Provide the (X, Y) coordinate of the cell's center where the given text is located.  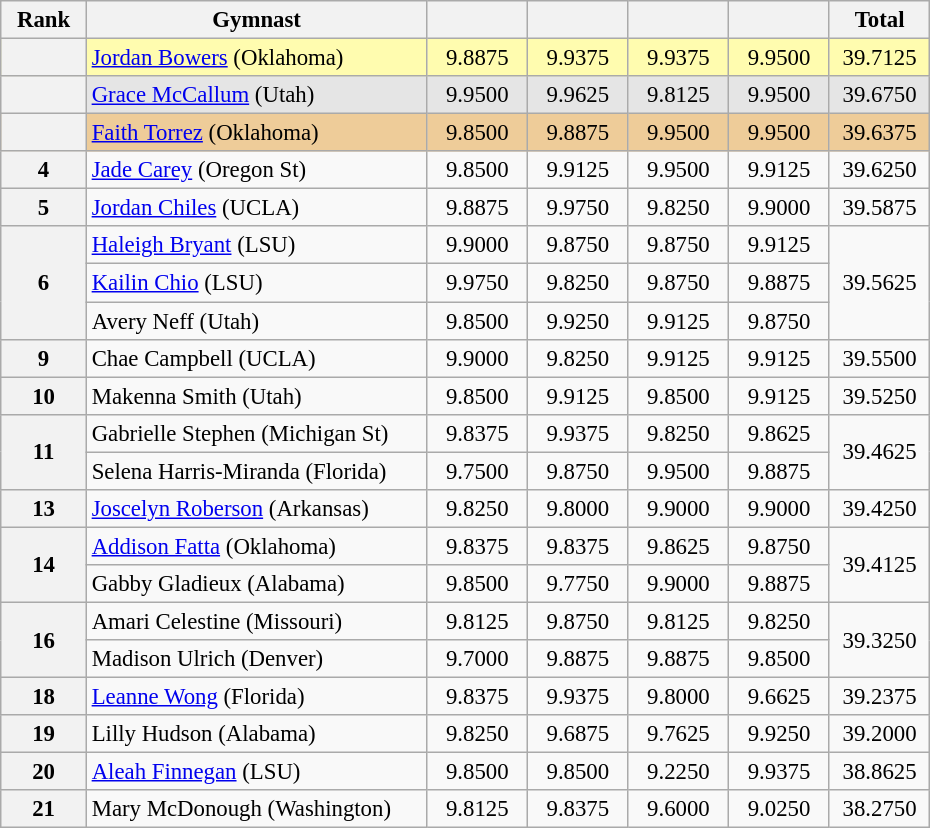
Haleigh Bryant (LSU) (256, 245)
Amari Celestine (Missouri) (256, 621)
39.5250 (880, 396)
Grace McCallum (Utah) (256, 95)
38.8625 (880, 772)
9 (44, 358)
Leanne Wong (Florida) (256, 697)
Faith Torrez (Oklahoma) (256, 133)
Avery Neff (Utah) (256, 321)
39.5625 (880, 282)
39.7125 (880, 58)
9.6625 (780, 697)
39.6750 (880, 95)
39.4250 (880, 509)
10 (44, 396)
9.2250 (678, 772)
Gymnast (256, 20)
16 (44, 640)
9.6875 (578, 734)
39.4125 (880, 564)
21 (44, 809)
Makenna Smith (Utah) (256, 396)
9.0250 (780, 809)
6 (44, 282)
39.2000 (880, 734)
Mary McDonough (Washington) (256, 809)
Jordan Chiles (UCLA) (256, 208)
Madison Ulrich (Denver) (256, 659)
9.7625 (678, 734)
Jordan Bowers (Oklahoma) (256, 58)
19 (44, 734)
Rank (44, 20)
11 (44, 452)
20 (44, 772)
9.9625 (578, 95)
5 (44, 208)
9.7000 (478, 659)
39.4625 (880, 452)
Selena Harris-Miranda (Florida) (256, 471)
9.7500 (478, 471)
38.2750 (880, 809)
Jade Carey (Oregon St) (256, 170)
9.6000 (678, 809)
39.5500 (880, 358)
14 (44, 564)
39.6375 (880, 133)
Addison Fatta (Oklahoma) (256, 546)
Gabrielle Stephen (Michigan St) (256, 433)
Aleah Finnegan (LSU) (256, 772)
39.6250 (880, 170)
Total (880, 20)
9.7750 (578, 584)
Joscelyn Roberson (Arkansas) (256, 509)
13 (44, 509)
Gabby Gladieux (Alabama) (256, 584)
39.5875 (880, 208)
Kailin Chio (LSU) (256, 283)
39.3250 (880, 640)
18 (44, 697)
Lilly Hudson (Alabama) (256, 734)
Chae Campbell (UCLA) (256, 358)
39.2375 (880, 697)
4 (44, 170)
